Return [X, Y] of the center of cell containing provided text 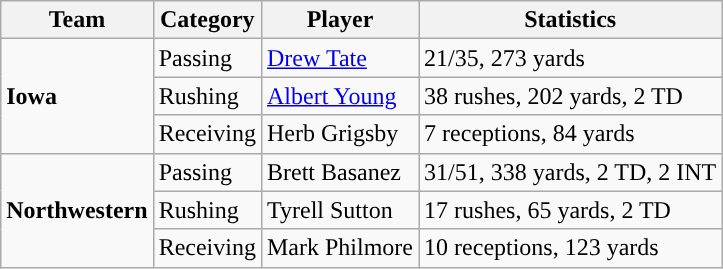
38 rushes, 202 yards, 2 TD [570, 96]
Statistics [570, 20]
10 receptions, 123 yards [570, 248]
Herb Grigsby [340, 134]
Team [77, 20]
Mark Philmore [340, 248]
Northwestern [77, 210]
Brett Basanez [340, 172]
21/35, 273 yards [570, 58]
7 receptions, 84 yards [570, 134]
Player [340, 20]
Albert Young [340, 96]
31/51, 338 yards, 2 TD, 2 INT [570, 172]
Category [207, 20]
Drew Tate [340, 58]
Tyrell Sutton [340, 210]
17 rushes, 65 yards, 2 TD [570, 210]
Iowa [77, 96]
